From the cell containing the given text, extract its center point as (X, Y) coordinate. 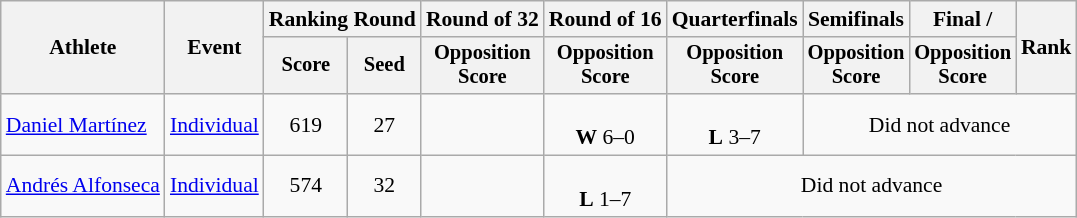
27 (384, 124)
Final / (962, 19)
Athlete (83, 48)
L 3–7 (735, 124)
Rank (1046, 48)
Round of 16 (606, 19)
Daniel Martínez (83, 124)
Semifinals (856, 19)
574 (306, 186)
Andrés Alfonseca (83, 186)
Round of 32 (482, 19)
32 (384, 186)
Ranking Round (342, 19)
L 1–7 (606, 186)
619 (306, 124)
Event (214, 48)
Quarterfinals (735, 19)
Score (306, 66)
W 6–0 (606, 124)
Seed (384, 66)
